Extract the [x, y] coordinate from the center of the cell holding the provided text.  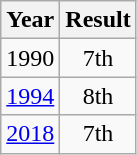
Result [98, 20]
Year [30, 20]
2018 [30, 134]
1990 [30, 58]
8th [98, 96]
1994 [30, 96]
